For the text-containing cell, return its midpoint in (x, y) coordinate format. 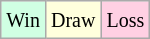
Win (24, 20)
Draw (72, 20)
Loss (126, 20)
